From the cell containing the given text, extract its center point as (x, y) coordinate. 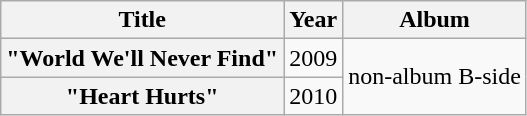
"Heart Hurts" (142, 96)
2009 (314, 58)
Title (142, 20)
non-album B-side (435, 77)
Year (314, 20)
2010 (314, 96)
"World We'll Never Find" (142, 58)
Album (435, 20)
